Return the [X, Y] coordinate for the center point of the cell that contains the specified text.  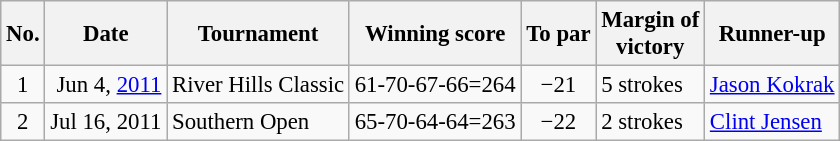
5 strokes [650, 85]
2 strokes [650, 122]
Tournament [258, 34]
Jason Kokrak [772, 85]
Margin ofvictory [650, 34]
Jun 4, 2011 [106, 85]
River Hills Classic [258, 85]
Date [106, 34]
Clint Jensen [772, 122]
1 [23, 85]
Southern Open [258, 122]
2 [23, 122]
Jul 16, 2011 [106, 122]
61-70-67-66=264 [435, 85]
−21 [558, 85]
−22 [558, 122]
65-70-64-64=263 [435, 122]
No. [23, 34]
Winning score [435, 34]
Runner-up [772, 34]
To par [558, 34]
